For the text-containing cell, return its midpoint in [X, Y] coordinate format. 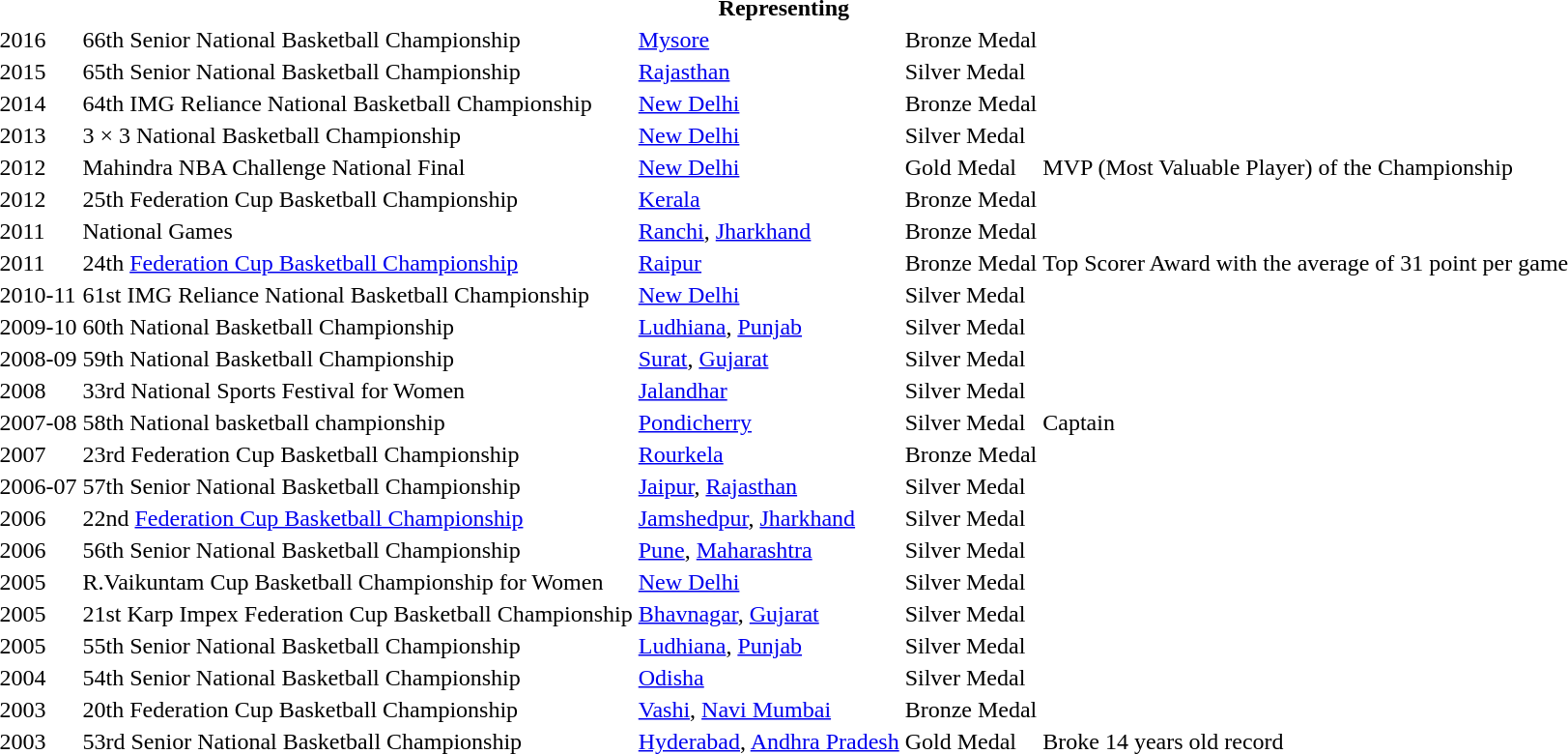
Jaipur, Rajasthan [769, 486]
54th Senior National Basketball Championship [357, 678]
Rajasthan [769, 72]
Jalandhar [769, 391]
Jamshedpur, Jharkhand [769, 518]
Mysore [769, 40]
20th Federation Cup Basketball Championship [357, 710]
Odisha [769, 678]
Gold Medal [971, 167]
66th Senior National Basketball Championship [357, 40]
Rourkela [769, 454]
Surat, Gujarat [769, 359]
56th Senior National Basketball Championship [357, 550]
Raipur [769, 263]
57th Senior National Basketball Championship [357, 486]
58th National basketball championship [357, 422]
64th IMG Reliance National Basketball Championship [357, 103]
33rd National Sports Festival for Women [357, 391]
61st IMG Reliance National Basketball Championship [357, 295]
National Games [357, 231]
Mahindra NBA Challenge National Final [357, 167]
25th Federation Cup Basketball Championship [357, 199]
23rd Federation Cup Basketball Championship [357, 454]
Pune, Maharashtra [769, 550]
3 × 3 National Basketball Championship [357, 135]
Bhavnagar, Gujarat [769, 614]
22nd Federation Cup Basketball Championship [357, 518]
60th National Basketball Championship [357, 327]
65th Senior National Basketball Championship [357, 72]
59th National Basketball Championship [357, 359]
R.Vaikuntam Cup Basketball Championship for Women [357, 582]
21st Karp Impex Federation Cup Basketball Championship [357, 614]
Pondicherry [769, 422]
Kerala [769, 199]
Vashi, Navi Mumbai [769, 710]
24th Federation Cup Basketball Championship [357, 263]
55th Senior National Basketball Championship [357, 646]
Ranchi, Jharkhand [769, 231]
